Search for the cell housing the specified text and yield its [x, y] center coordinate. 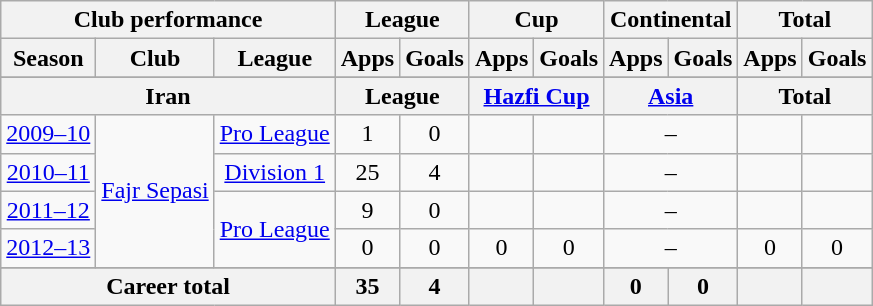
9 [367, 210]
2010–11 [48, 172]
Club [155, 58]
Hazfi Cup [536, 96]
Cup [536, 20]
Division 1 [274, 172]
35 [367, 286]
Asia [671, 96]
Fajr Sepasi [155, 191]
Club performance [168, 20]
1 [367, 134]
Continental [671, 20]
Iran [168, 96]
2012–13 [48, 248]
Season [48, 58]
2011–12 [48, 210]
Career total [168, 286]
25 [367, 172]
2009–10 [48, 134]
